Provide the (x, y) coordinate of the cell's center where the given text is located.  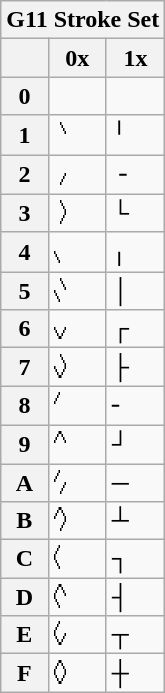
🮠 (77, 406)
7 (24, 367)
╶ (135, 174)
🮨 (77, 483)
╵ (135, 135)
🮡 (77, 135)
A (24, 483)
🮭 (77, 597)
6 (24, 329)
8 (24, 406)
🮣 (77, 174)
│ (135, 291)
└ (135, 213)
D (24, 597)
├ (135, 367)
┬ (135, 635)
1x (135, 58)
┼ (135, 673)
┌ (135, 329)
┘ (135, 444)
┐ (135, 559)
🮧 (77, 444)
🮫 (77, 635)
B (24, 521)
G11 Stroke Set (83, 20)
E (24, 635)
🮮 (77, 673)
┤ (135, 597)
5 (24, 291)
🮩 (77, 291)
4 (24, 252)
🮤 (77, 559)
2 (24, 174)
─ (135, 483)
🮥 (77, 213)
0 (24, 96)
🮬 (77, 521)
🮪 (77, 367)
9 (24, 444)
╷ (135, 252)
🮢 (77, 252)
F (24, 673)
┴ (135, 521)
0x (77, 58)
1 (24, 135)
3 (24, 213)
🮦 (77, 329)
C (24, 559)
╴ (135, 406)
